From the cell containing the given text, extract its center point as (x, y) coordinate. 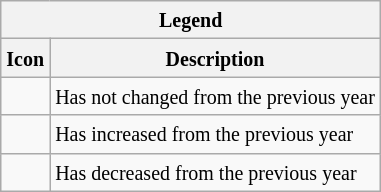
Has decreased from the previous year (216, 172)
Has increased from the previous year (216, 134)
Description (216, 58)
Has not changed from the previous year (216, 96)
Legend (191, 20)
Icon (26, 58)
